Detect which cell encompasses the target text, then output its (X, Y) center coordinate. 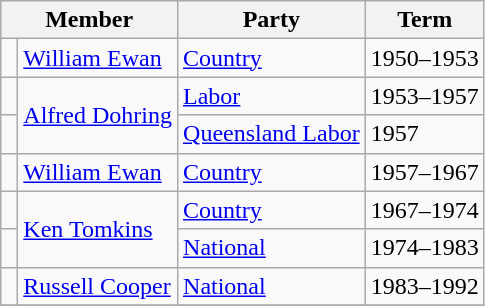
Labor (272, 96)
1957 (424, 134)
1950–1953 (424, 58)
1974–1983 (424, 248)
Alfred Dohring (98, 115)
Ken Tomkins (98, 229)
Member (90, 20)
1983–1992 (424, 286)
Russell Cooper (98, 286)
Queensland Labor (272, 134)
Term (424, 20)
Party (272, 20)
1957–1967 (424, 172)
1953–1957 (424, 96)
1967–1974 (424, 210)
